Return the [X, Y] coordinate for the center point of the cell that contains the specified text.  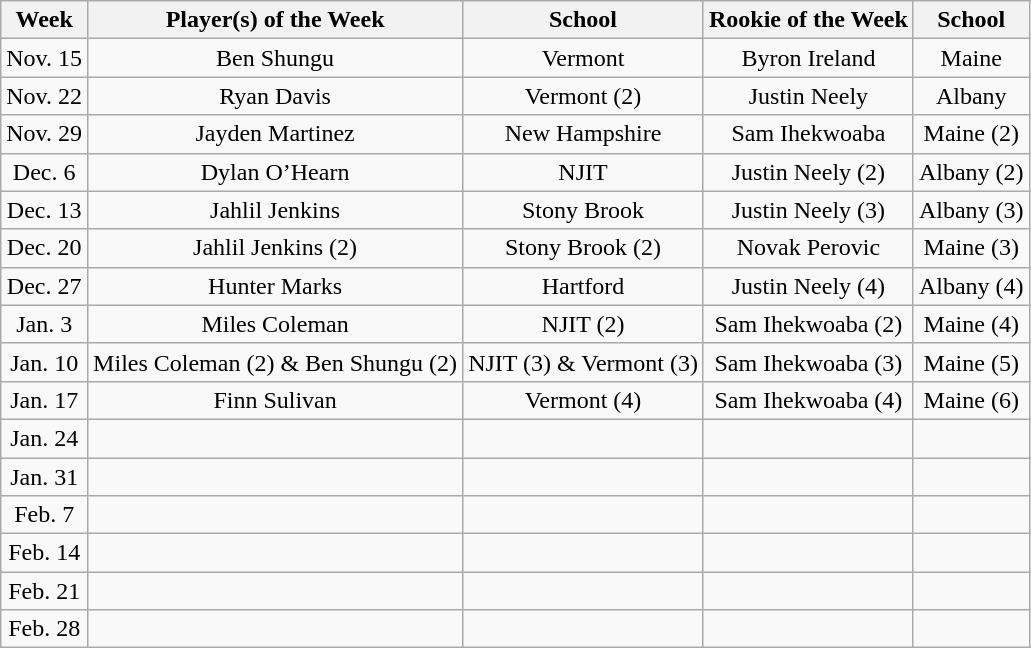
Jan. 10 [44, 362]
Jayden Martinez [276, 134]
Vermont (2) [584, 96]
Maine (4) [971, 324]
Albany (2) [971, 172]
Sam Ihekwoaba [808, 134]
Albany [971, 96]
Maine (6) [971, 400]
Novak Perovic [808, 248]
Maine [971, 58]
NJIT (2) [584, 324]
New Hampshire [584, 134]
Jan. 17 [44, 400]
Ben Shungu [276, 58]
Maine (2) [971, 134]
Vermont [584, 58]
Nov. 15 [44, 58]
Justin Neely (2) [808, 172]
Nov. 22 [44, 96]
Miles Coleman [276, 324]
Hunter Marks [276, 286]
Rookie of the Week [808, 20]
Dec. 13 [44, 210]
Feb. 7 [44, 515]
Week [44, 20]
Sam Ihekwoaba (3) [808, 362]
Jan. 31 [44, 477]
Nov. 29 [44, 134]
Dec. 20 [44, 248]
Feb. 28 [44, 629]
Sam Ihekwoaba (4) [808, 400]
Sam Ihekwoaba (2) [808, 324]
NJIT [584, 172]
NJIT (3) & Vermont (3) [584, 362]
Albany (3) [971, 210]
Dec. 27 [44, 286]
Justin Neely (4) [808, 286]
Stony Brook [584, 210]
Jahlil Jenkins (2) [276, 248]
Player(s) of the Week [276, 20]
Dec. 6 [44, 172]
Hartford [584, 286]
Miles Coleman (2) & Ben Shungu (2) [276, 362]
Stony Brook (2) [584, 248]
Dylan O’Hearn [276, 172]
Jan. 3 [44, 324]
Vermont (4) [584, 400]
Justin Neely (3) [808, 210]
Albany (4) [971, 286]
Justin Neely [808, 96]
Finn Sulivan [276, 400]
Maine (3) [971, 248]
Ryan Davis [276, 96]
Feb. 14 [44, 553]
Jan. 24 [44, 438]
Maine (5) [971, 362]
Jahlil Jenkins [276, 210]
Byron Ireland [808, 58]
Feb. 21 [44, 591]
